Pinpoint the cell where the given text exists, returning its (X, Y) midpoint coordinate. 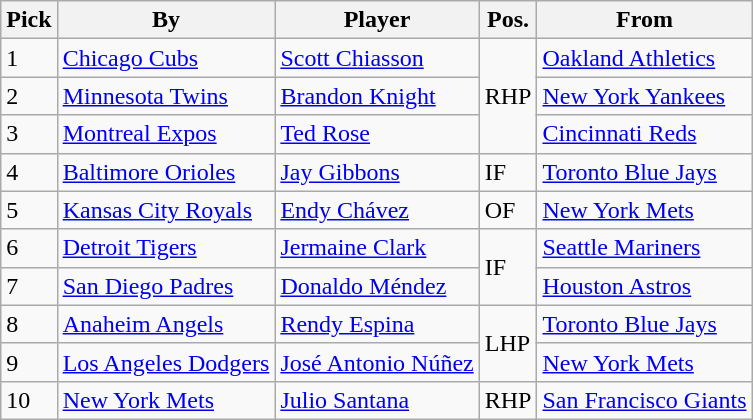
Los Angeles Dodgers (166, 362)
9 (29, 362)
7 (29, 286)
Baltimore Orioles (166, 172)
8 (29, 324)
Jay Gibbons (377, 172)
From (644, 20)
Rendy Espina (377, 324)
San Diego Padres (166, 286)
San Francisco Giants (644, 400)
5 (29, 210)
Oakland Athletics (644, 58)
Ted Rose (377, 134)
Scott Chiasson (377, 58)
Pick (29, 20)
1 (29, 58)
Kansas City Royals (166, 210)
Detroit Tigers (166, 248)
Cincinnati Reds (644, 134)
2 (29, 96)
Pos. (508, 20)
Minnesota Twins (166, 96)
Julio Santana (377, 400)
Chicago Cubs (166, 58)
Donaldo Méndez (377, 286)
4 (29, 172)
Houston Astros (644, 286)
By (166, 20)
New York Yankees (644, 96)
10 (29, 400)
Montreal Expos (166, 134)
José Antonio Núñez (377, 362)
Brandon Knight (377, 96)
OF (508, 210)
Seattle Mariners (644, 248)
Anaheim Angels (166, 324)
Jermaine Clark (377, 248)
6 (29, 248)
3 (29, 134)
Player (377, 20)
LHP (508, 343)
Endy Chávez (377, 210)
